Return the (x, y) coordinate for the center point of the cell that contains the specified text.  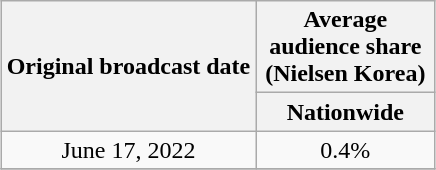
Nationwide (346, 112)
0.4% (346, 150)
June 17, 2022 (128, 150)
Average audience share (Nielsen Korea) (346, 47)
Original broadcast date (128, 66)
